Pinpoint the cell where the given text exists, returning its (x, y) midpoint coordinate. 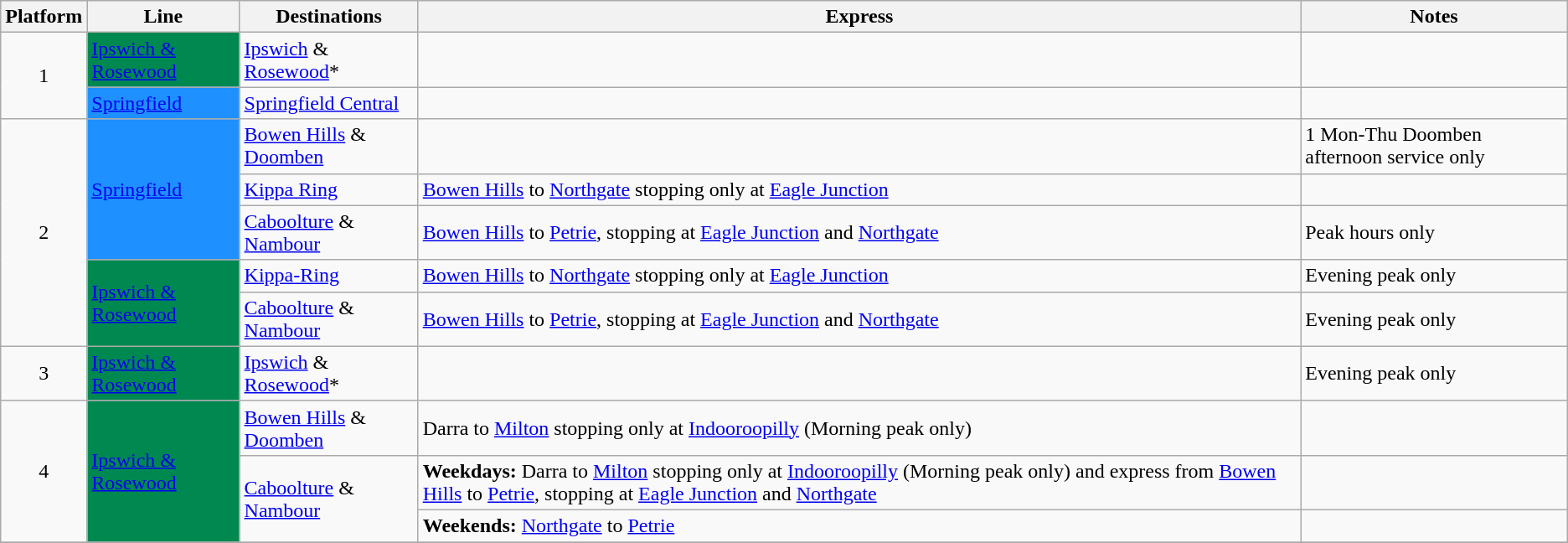
4 (44, 471)
2 (44, 233)
Line (163, 17)
Destinations (328, 17)
Darra to Milton stopping only at Indooroopilly (Morning peak only) (859, 427)
3 (44, 374)
Kippa-Ring (328, 276)
1 (44, 75)
Express (859, 17)
Notes (1434, 17)
Peak hours only (1434, 233)
Kippa Ring (328, 189)
1 Mon-Thu Doomben afternoon service only (1434, 146)
Platform (44, 17)
Weekends: Northgate to Petrie (859, 525)
Springfield Central (328, 103)
